Identify which cell holds the provided text, then report its [x, y] central coordinate. 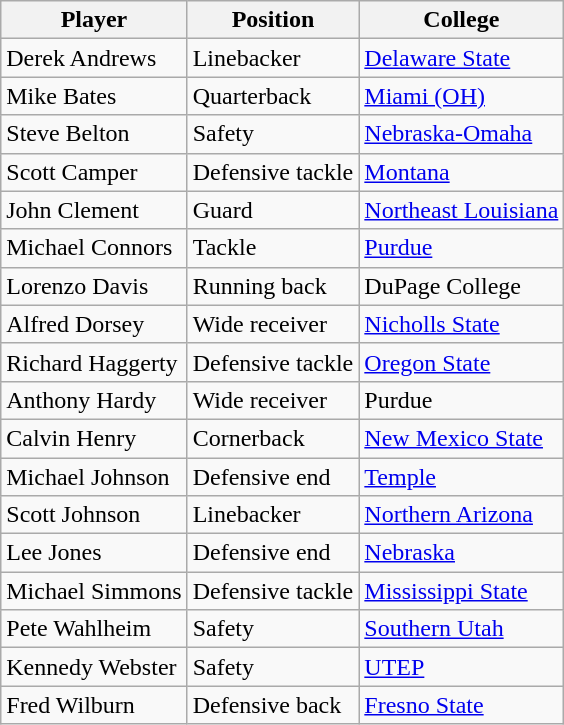
Southern Utah [462, 629]
Mississippi State [462, 591]
Michael Connors [94, 248]
Miami (OH) [462, 96]
Quarterback [273, 96]
Northern Arizona [462, 515]
College [462, 20]
Pete Wahlheim [94, 629]
Scott Johnson [94, 515]
Lee Jones [94, 553]
DuPage College [462, 286]
Delaware State [462, 58]
Northeast Louisiana [462, 210]
Player [94, 20]
Scott Camper [94, 172]
Fresno State [462, 705]
Oregon State [462, 362]
Calvin Henry [94, 438]
Running back [273, 286]
Alfred Dorsey [94, 324]
UTEP [462, 667]
Richard Haggerty [94, 362]
Michael Johnson [94, 477]
Cornerback [273, 438]
Guard [273, 210]
Defensive back [273, 705]
Montana [462, 172]
John Clement [94, 210]
Nicholls State [462, 324]
Mike Bates [94, 96]
Derek Andrews [94, 58]
Temple [462, 477]
Kennedy Webster [94, 667]
Steve Belton [94, 134]
Anthony Hardy [94, 400]
Position [273, 20]
Tackle [273, 248]
Fred Wilburn [94, 705]
Nebraska-Omaha [462, 134]
Nebraska [462, 553]
New Mexico State [462, 438]
Michael Simmons [94, 591]
Lorenzo Davis [94, 286]
